Output the (x, y) coordinate of the center of the cell containing the given text.  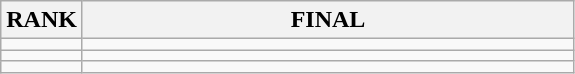
FINAL (328, 20)
RANK (42, 20)
